Return the [X, Y] coordinate for the center point of the cell that contains the specified text.  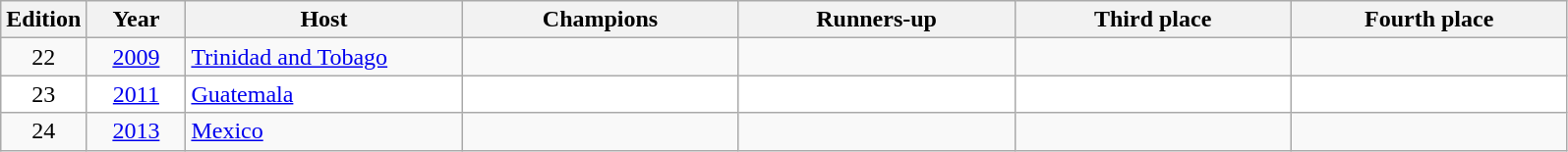
2009 [136, 57]
Year [136, 20]
Runners-up [877, 20]
24 [43, 131]
2011 [136, 94]
Fourth place [1429, 20]
Guatemala [324, 94]
Champions [600, 20]
23 [43, 94]
Host [324, 20]
Third place [1152, 20]
2013 [136, 131]
Mexico [324, 131]
Trinidad and Tobago [324, 57]
22 [43, 57]
Edition [43, 20]
